Return [X, Y] of the center of cell containing provided text 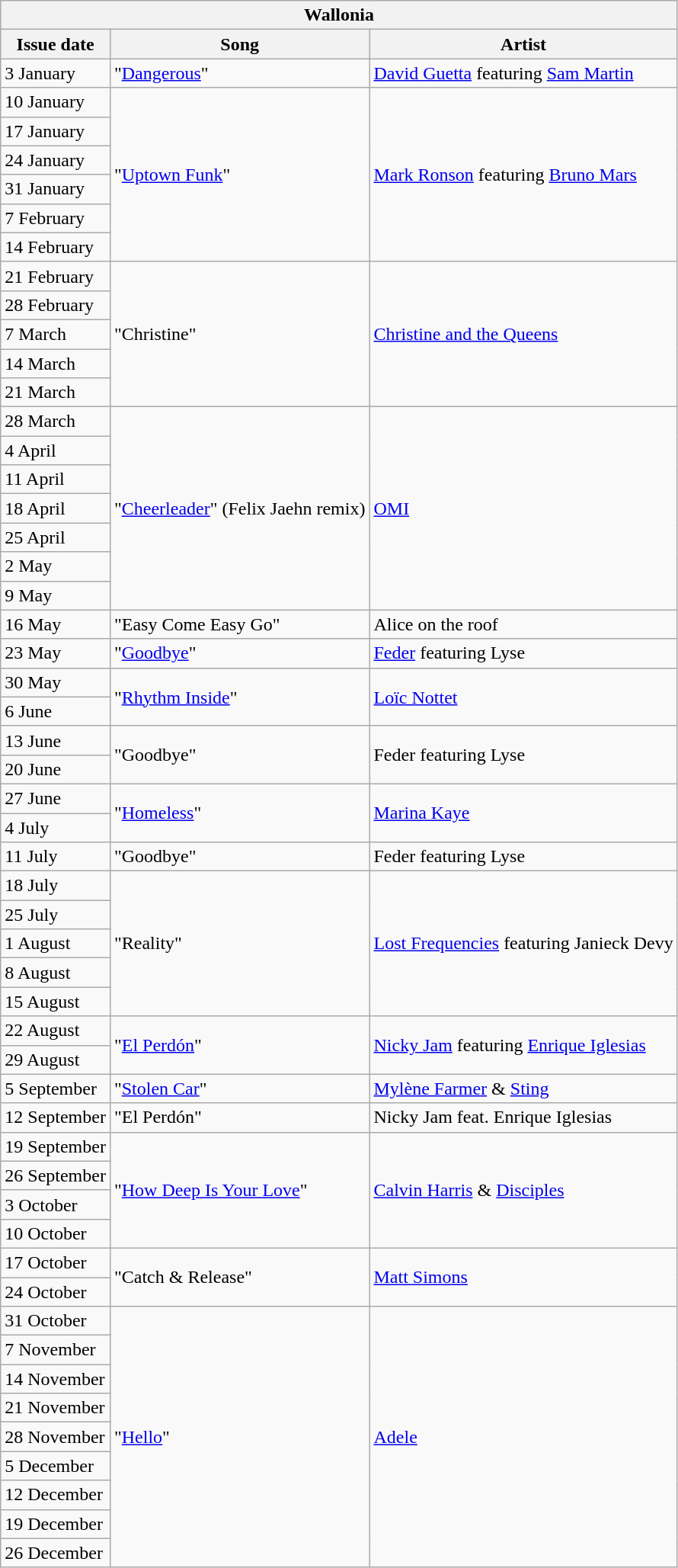
13 June [56, 740]
6 June [56, 711]
Loïc Nottet [523, 697]
David Guetta featuring Sam Martin [523, 73]
7 March [56, 334]
24 January [56, 160]
16 May [56, 624]
14 February [56, 247]
"Christine" [239, 334]
28 November [56, 1437]
"Hello" [239, 1438]
29 August [56, 1060]
18 July [56, 886]
8 August [56, 973]
12 September [56, 1117]
9 May [56, 595]
19 December [56, 1524]
15 August [56, 1002]
23 May [56, 653]
"Homeless" [239, 813]
18 April [56, 508]
"Reality" [239, 944]
25 April [56, 537]
Issue date [56, 44]
30 May [56, 682]
21 February [56, 276]
7 February [56, 218]
Alice on the roof [523, 624]
OMI [523, 508]
12 December [56, 1495]
Adele [523, 1438]
Nicky Jam feat. Enrique Iglesias [523, 1117]
Calvin Harris & Disciples [523, 1190]
"Catch & Release" [239, 1277]
Mark Ronson featuring Bruno Mars [523, 175]
22 August [56, 1031]
Artist [523, 44]
"Cheerleader" (Felix Jaehn remix) [239, 508]
Song [239, 44]
Matt Simons [523, 1277]
"Stolen Car" [239, 1089]
17 January [56, 131]
4 April [56, 451]
14 March [56, 364]
7 November [56, 1350]
26 December [56, 1553]
17 October [56, 1262]
Nicky Jam featuring Enrique Iglesias [523, 1045]
31 October [56, 1321]
"How Deep Is Your Love" [239, 1190]
Christine and the Queens [523, 334]
Mylène Farmer & Sting [523, 1089]
5 September [56, 1089]
19 September [56, 1146]
11 April [56, 479]
24 October [56, 1292]
4 July [56, 827]
Marina Kaye [523, 813]
10 October [56, 1233]
11 July [56, 857]
25 July [56, 915]
"Uptown Funk" [239, 175]
Wallonia [339, 15]
31 January [56, 189]
21 November [56, 1408]
20 June [56, 769]
3 January [56, 73]
14 November [56, 1379]
"Easy Come Easy Go" [239, 624]
27 June [56, 798]
28 February [56, 305]
"Dangerous" [239, 73]
Lost Frequencies featuring Janieck Devy [523, 944]
1 August [56, 944]
"Rhythm Inside" [239, 697]
5 December [56, 1466]
28 March [56, 422]
3 October [56, 1204]
26 September [56, 1175]
2 May [56, 566]
21 March [56, 393]
10 January [56, 102]
